For the text-containing cell, return its midpoint in (x, y) coordinate format. 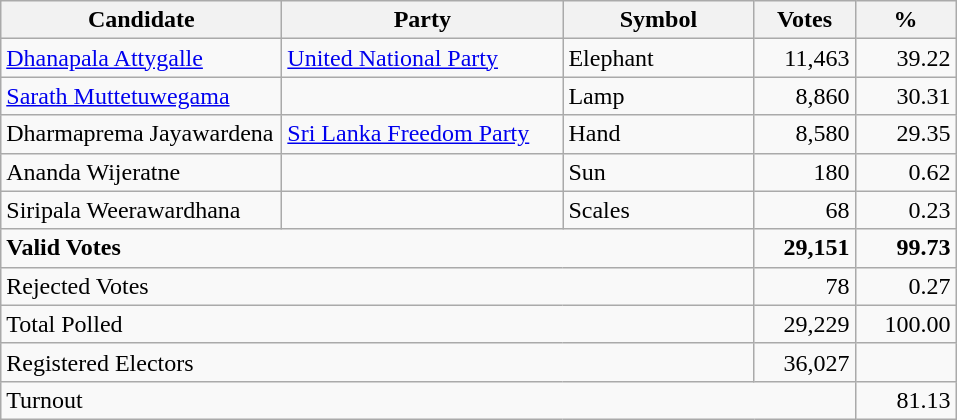
Ananda Wijeratne (142, 172)
Rejected Votes (378, 286)
Valid Votes (378, 248)
11,463 (804, 58)
8,580 (804, 134)
0.23 (906, 210)
Lamp (658, 96)
Total Polled (378, 324)
29.35 (906, 134)
% (906, 20)
Candidate (142, 20)
Symbol (658, 20)
Scales (658, 210)
Sun (658, 172)
Sarath Muttetuwegama (142, 96)
39.22 (906, 58)
78 (804, 286)
8,860 (804, 96)
180 (804, 172)
29,229 (804, 324)
Elephant (658, 58)
29,151 (804, 248)
Turnout (428, 400)
30.31 (906, 96)
Siripala Weerawardhana (142, 210)
81.13 (906, 400)
0.27 (906, 286)
99.73 (906, 248)
Sri Lanka Freedom Party (422, 134)
0.62 (906, 172)
Votes (804, 20)
Party (422, 20)
Hand (658, 134)
Registered Electors (378, 362)
United National Party (422, 58)
100.00 (906, 324)
Dharmaprema Jayawardena (142, 134)
Dhanapala Attygalle (142, 58)
36,027 (804, 362)
68 (804, 210)
